Return (x, y) of the center of cell containing provided text 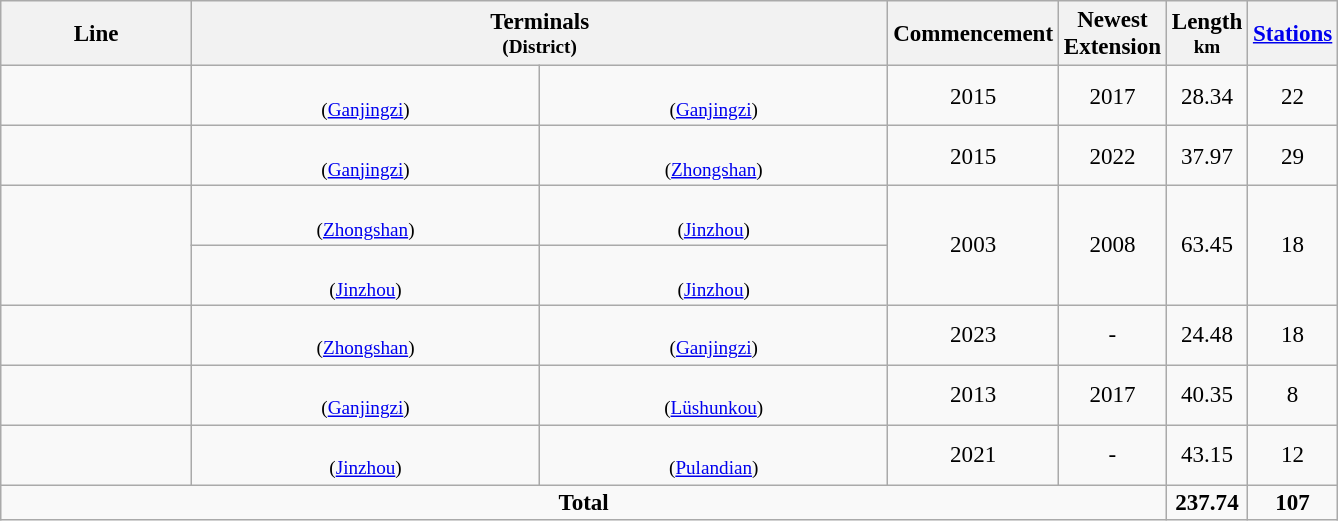
2008 (1112, 246)
Terminals(District) (539, 34)
(Pulandian) (714, 456)
24.48 (1206, 336)
Lengthkm (1206, 34)
2022 (1112, 156)
29 (1293, 156)
43.15 (1206, 456)
40.35 (1206, 396)
2013 (974, 396)
Commencement (974, 34)
22 (1293, 96)
8 (1293, 396)
28.34 (1206, 96)
12 (1293, 456)
Stations (1293, 34)
2003 (974, 246)
37.97 (1206, 156)
NewestExtension (1112, 34)
107 (1293, 502)
(Lüshunkou) (714, 396)
2023 (974, 336)
2021 (974, 456)
237.74 (1206, 502)
Line (96, 34)
Total (584, 502)
63.45 (1206, 246)
